Pinpoint the cell where the given text exists, returning its (X, Y) midpoint coordinate. 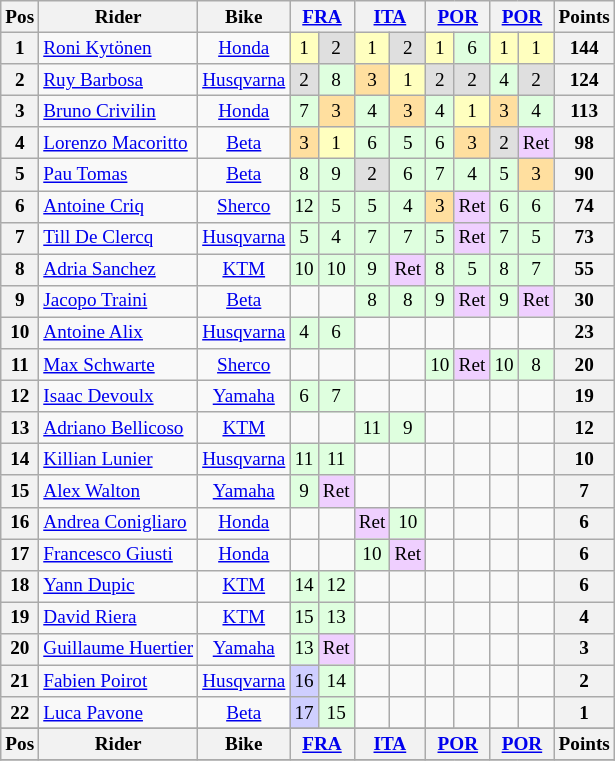
Adria Sanchez (118, 270)
22 (20, 713)
113 (584, 111)
Adriano Bellicoso (118, 428)
18 (20, 586)
Max Schwarte (118, 365)
Killian Lunier (118, 460)
Jacopo Traini (118, 301)
73 (584, 238)
Luca Pavone (118, 713)
Ruy Barbosa (118, 80)
55 (584, 270)
Roni Kytönen (118, 48)
124 (584, 80)
Fabien Poirot (118, 681)
23 (584, 333)
Andrea Conigliaro (118, 523)
74 (584, 206)
Isaac Devoulx (118, 396)
David Riera (118, 618)
Yann Dupic (118, 586)
Antoine Criq (118, 206)
Lorenzo Macoritto (118, 143)
Francesco Giusti (118, 554)
Alex Walton (118, 491)
21 (20, 681)
Till De Clercq (118, 238)
Guillaume Huertier (118, 649)
Pau Tomas (118, 175)
Antoine Alix (118, 333)
90 (584, 175)
98 (584, 143)
Bruno Crivilin (118, 111)
144 (584, 48)
30 (584, 301)
